Extract the [X, Y] coordinate from the center of the cell holding the provided text.  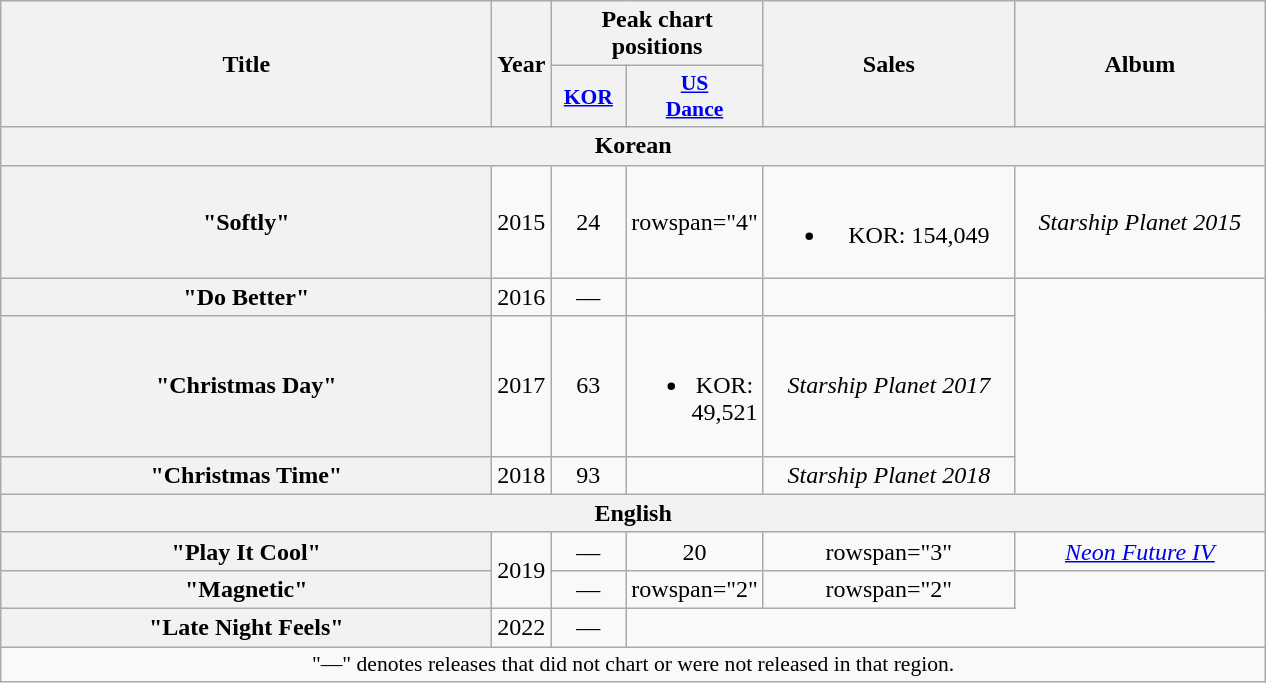
Neon Future IV [1140, 551]
KOR [588, 96]
Album [1140, 64]
2016 [522, 297]
2019 [522, 570]
Starship Planet 2015 [1140, 222]
20 [695, 551]
2018 [522, 475]
"Softly" [246, 222]
2022 [522, 627]
"—" denotes releases that did not chart or were not released in that region. [634, 664]
"Play It Cool" [246, 551]
"Magnetic" [246, 589]
63 [588, 386]
"Christmas Day" [246, 386]
Korean [634, 146]
English [634, 513]
"Christmas Time" [246, 475]
Title [246, 64]
Starship Planet 2017 [888, 386]
Starship Planet 2018 [888, 475]
"Late Night Feels" [246, 627]
24 [588, 222]
rowspan="4" [695, 222]
2017 [522, 386]
rowspan="3" [888, 551]
93 [588, 475]
"Do Better" [246, 297]
Sales [888, 64]
KOR: 154,049 [888, 222]
USDance [695, 96]
Year [522, 64]
KOR: 49,521 [695, 386]
2015 [522, 222]
Peak chart positions [657, 34]
